Detect which cell encompasses the target text, then output its [X, Y] center coordinate. 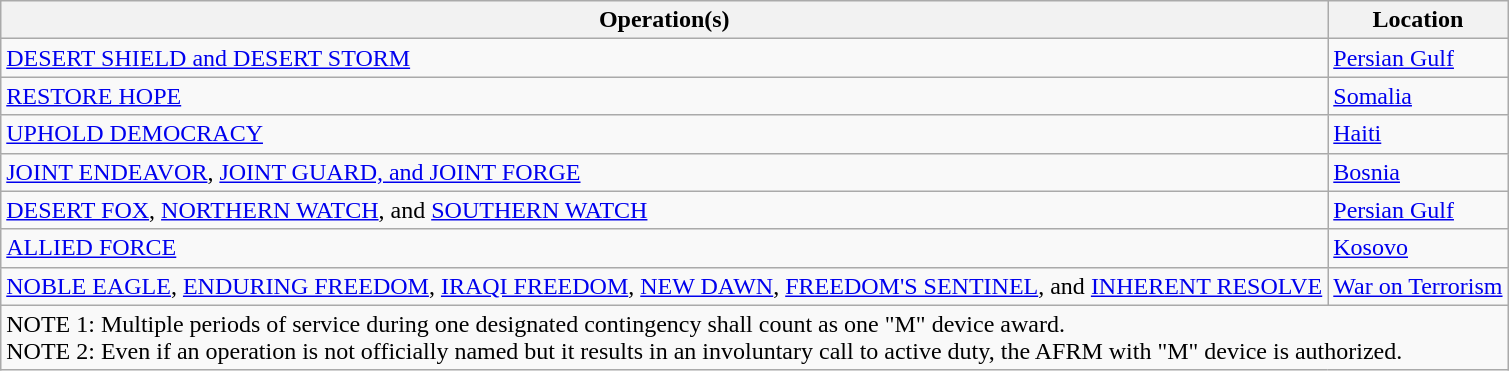
NOBLE EAGLE, ENDURING FREEDOM, IRAQI FREEDOM, NEW DAWN, FREEDOM'S SENTINEL, and INHERENT RESOLVE [664, 286]
Kosovo [1418, 248]
Location [1418, 20]
JOINT ENDEAVOR, JOINT GUARD, and JOINT FORGE [664, 172]
UPHOLD DEMOCRACY [664, 134]
Bosnia [1418, 172]
Haiti [1418, 134]
Somalia [1418, 96]
Operation(s) [664, 20]
DESERT FOX, NORTHERN WATCH, and SOUTHERN WATCH [664, 210]
RESTORE HOPE [664, 96]
ALLIED FORCE [664, 248]
DESERT SHIELD and DESERT STORM [664, 58]
War on Terrorism [1418, 286]
